Detect which cell encompasses the target text, then output its (x, y) center coordinate. 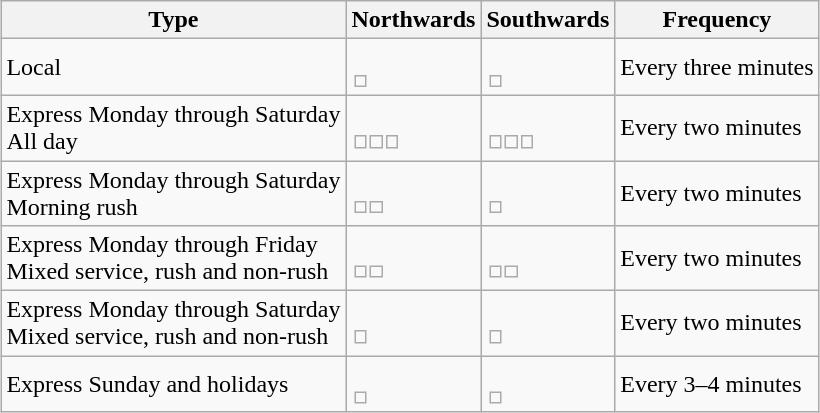
Frequency (717, 20)
Northwards (414, 20)
Express Monday through SaturdayAll day (174, 128)
Express Monday through SaturdayMixed service, rush and non-rush (174, 324)
Express Sunday and holidays (174, 384)
Southwards (548, 20)
Express Monday through SaturdayMorning rush (174, 192)
Every 3–4 minutes (717, 384)
Local (174, 68)
Express Monday through FridayMixed service, rush and non-rush (174, 258)
Type (174, 20)
Every three minutes (717, 68)
